Identify which cell holds the provided text, then report its [X, Y] central coordinate. 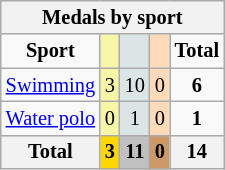
Medals by sport [112, 17]
Sport [50, 51]
6 [197, 85]
11 [135, 152]
14 [197, 152]
Swimming [50, 85]
Water polo [50, 118]
10 [135, 85]
